Identify which cell holds the provided text, then report its [X, Y] central coordinate. 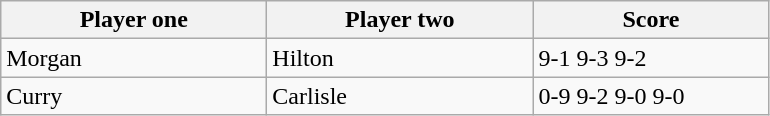
Hilton [400, 58]
Curry [134, 96]
Score [651, 20]
Player one [134, 20]
Morgan [134, 58]
9-1 9-3 9-2 [651, 58]
0-9 9-2 9-0 9-0 [651, 96]
Carlisle [400, 96]
Player two [400, 20]
